Return [X, Y] of the center of cell containing provided text 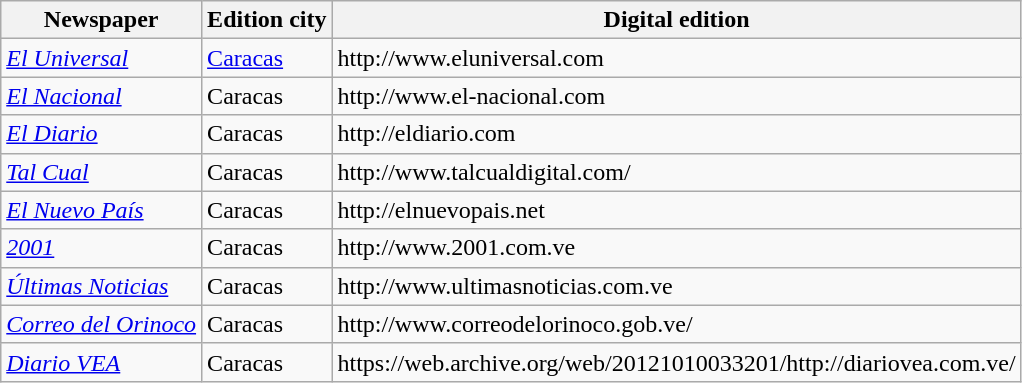
http://www.eluniversal.com [676, 58]
Correo del Orinoco [102, 324]
http://eldiario.com [676, 134]
Digital edition [676, 20]
http://www.el-nacional.com [676, 96]
El Nacional [102, 96]
El Universal [102, 58]
Tal Cual [102, 172]
Edition city [267, 20]
Diario VEA [102, 362]
http://elnuevopais.net [676, 210]
Últimas Noticias [102, 286]
Newspaper [102, 20]
https://web.archive.org/web/20121010033201/http://diariovea.com.ve/ [676, 362]
2001 [102, 248]
http://www.ultimasnoticias.com.ve [676, 286]
El Diario [102, 134]
El Nuevo País [102, 210]
http://www.2001.com.ve [676, 248]
http://www.talcualdigital.com/ [676, 172]
http://www.correodelorinoco.gob.ve/ [676, 324]
